Determine the [x, y] coordinate at the center of the cell enclosing the given text.  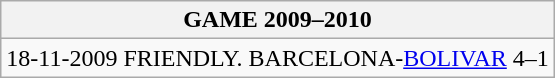
18-11-2009 FRIENDLY. BARCELONA-BOLIVAR 4–1 [278, 58]
GAME 2009–2010 [278, 20]
